Detect which cell encompasses the target text, then output its (X, Y) center coordinate. 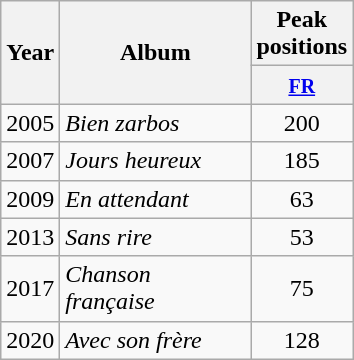
2017 (30, 288)
Jours heureux (156, 161)
2007 (30, 161)
200 (302, 123)
2020 (30, 340)
Bien zarbos (156, 123)
53 (302, 237)
Chanson française (156, 288)
FR (302, 85)
Peak positions (302, 34)
Avec son frère (156, 340)
2009 (30, 199)
128 (302, 340)
185 (302, 161)
2013 (30, 237)
En attendant (156, 199)
63 (302, 199)
Sans rire (156, 237)
75 (302, 288)
Album (156, 52)
2005 (30, 123)
Year (30, 52)
